Output the (X, Y) coordinate of the center of the cell containing the given text.  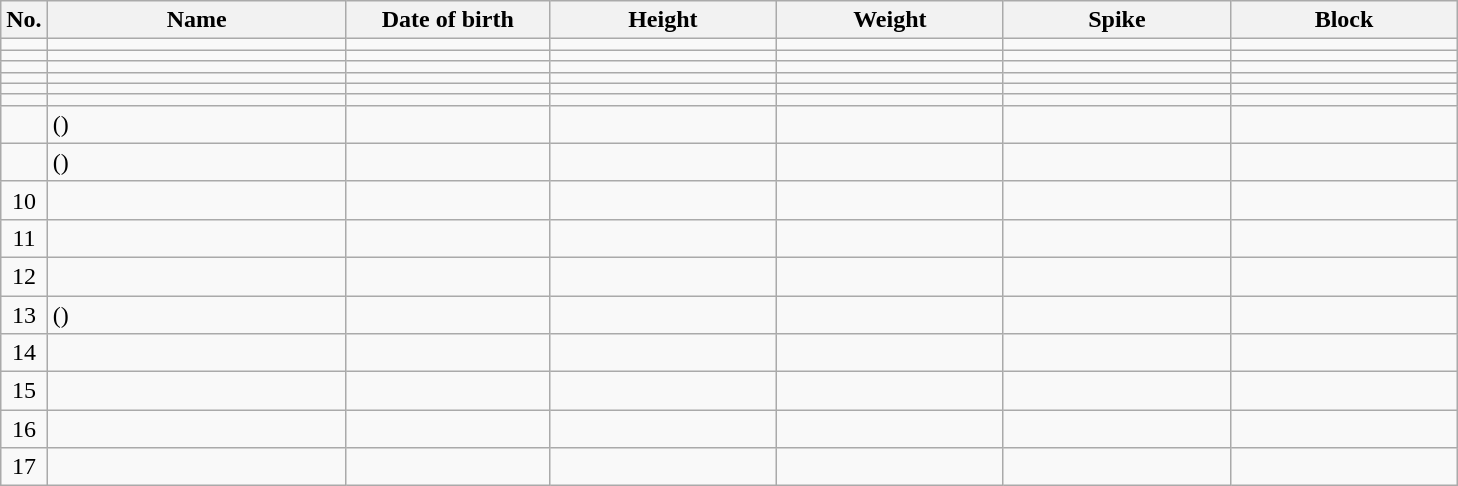
No. (24, 20)
14 (24, 353)
17 (24, 467)
Weight (890, 20)
Spike (1116, 20)
Height (662, 20)
15 (24, 391)
16 (24, 429)
12 (24, 276)
Block (1344, 20)
Date of birth (448, 20)
10 (24, 200)
13 (24, 315)
11 (24, 238)
Name (196, 20)
